Provide the (x, y) coordinate of the cell's center where the given text is located.  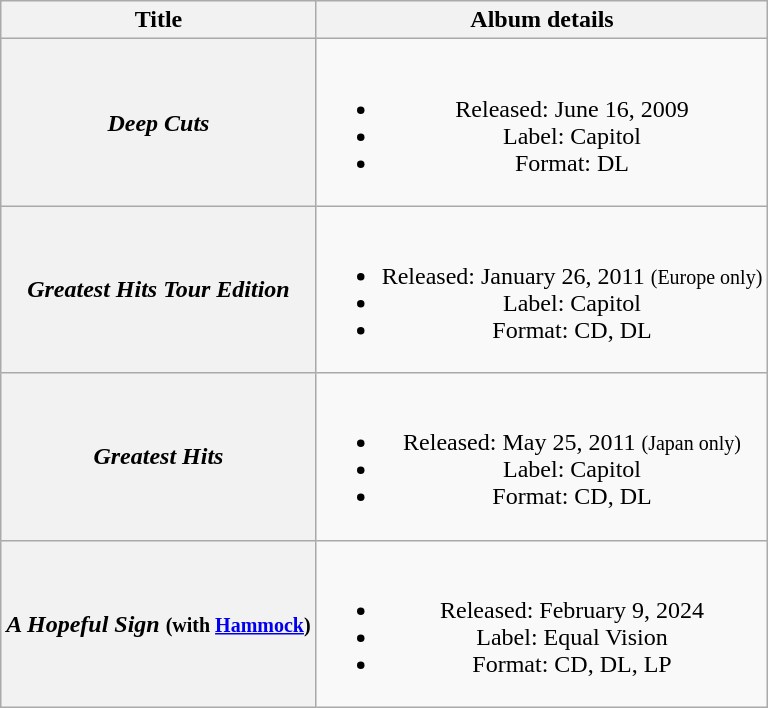
Title (158, 20)
Released: June 16, 2009Label: CapitolFormat: DL (542, 122)
A Hopeful Sign (with Hammock) (158, 624)
Released: February 9, 2024Label: Equal VisionFormat: CD, DL, LP (542, 624)
Greatest Hits Tour Edition (158, 290)
Released: May 25, 2011 (Japan only)Label: CapitolFormat: CD, DL (542, 456)
Released: January 26, 2011 (Europe only)Label: CapitolFormat: CD, DL (542, 290)
Album details (542, 20)
Deep Cuts (158, 122)
Greatest Hits (158, 456)
